Identify which cell holds the provided text, then report its [x, y] central coordinate. 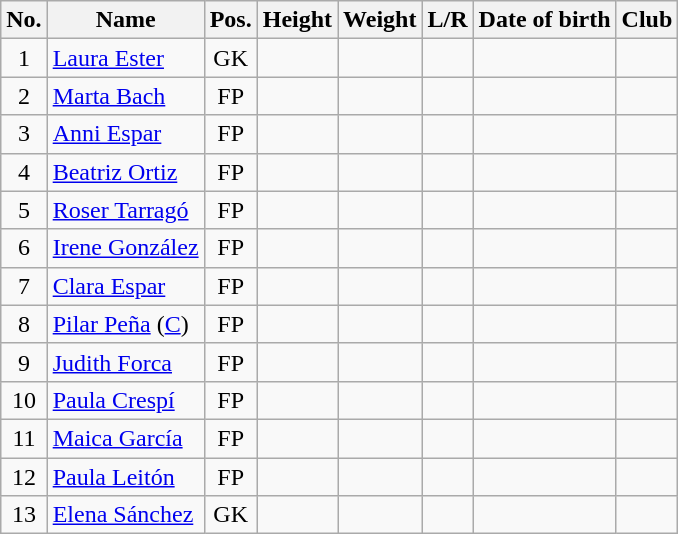
Judith Forca [126, 362]
8 [24, 324]
Paula Crespí [126, 400]
Anni Espar [126, 134]
Maica García [126, 438]
Date of birth [544, 20]
11 [24, 438]
9 [24, 362]
3 [24, 134]
Roser Tarragó [126, 210]
Club [647, 20]
Elena Sánchez [126, 515]
2 [24, 96]
Beatriz Ortiz [126, 172]
10 [24, 400]
Height [297, 20]
Name [126, 20]
Weight [380, 20]
13 [24, 515]
Marta Bach [126, 96]
Clara Espar [126, 286]
L/R [448, 20]
Irene González [126, 248]
5 [24, 210]
Pilar Peña (C) [126, 324]
Paula Leitón [126, 477]
12 [24, 477]
No. [24, 20]
4 [24, 172]
1 [24, 58]
7 [24, 286]
6 [24, 248]
Laura Ester [126, 58]
Pos. [230, 20]
